Determine the (x, y) coordinate at the center of the cell enclosing the given text.  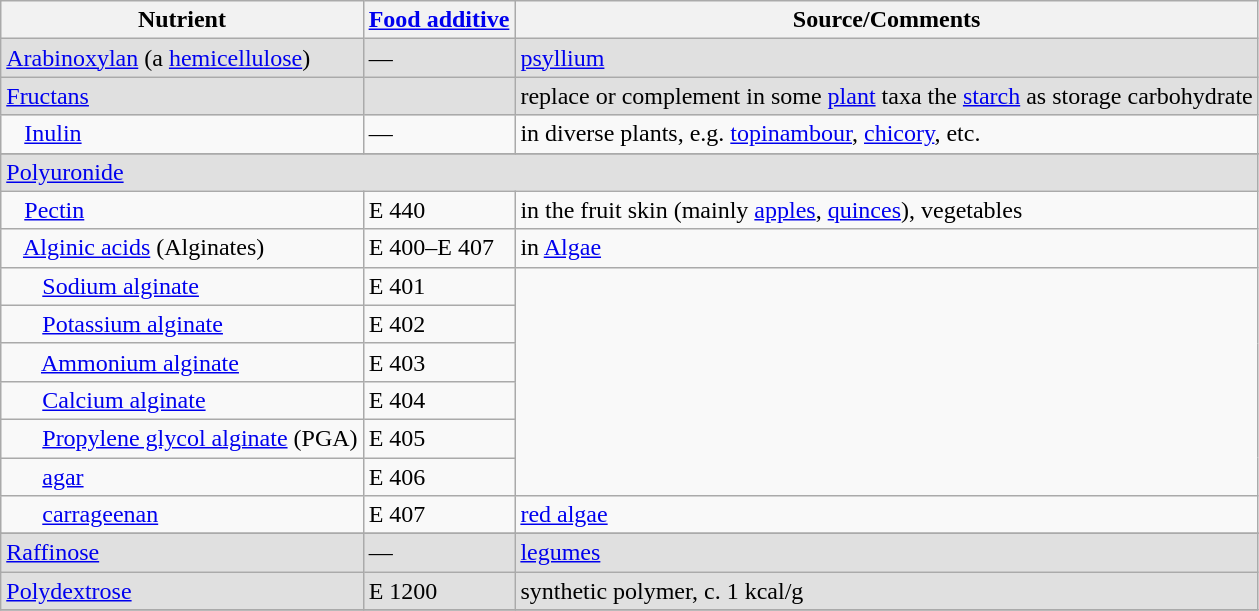
agar (182, 477)
E 402 (439, 324)
E 406 (439, 477)
in Algae (886, 248)
E 400–E 407 (439, 248)
E 440 (439, 210)
carrageenan (182, 515)
E 401 (439, 286)
Arabinoxylan (a hemicellulose) (182, 58)
Source/Comments (886, 20)
Sodium alginate (182, 286)
E 403 (439, 362)
Raffinose (182, 553)
synthetic polymer, c. 1 kcal/g (886, 591)
psyllium (886, 58)
legumes (886, 553)
Polydextrose (182, 591)
Potassium alginate (182, 324)
Polyuronide (630, 172)
Alginic acids (Alginates) (182, 248)
Pectin (182, 210)
red algae (886, 515)
E 404 (439, 400)
in diverse plants, e.g. topinambour, chicory, etc. (886, 134)
replace or complement in some plant taxa the starch as storage carbohydrate (886, 96)
Propylene glycol alginate (PGA) (182, 438)
E 405 (439, 438)
Ammonium alginate (182, 362)
Food additive (439, 20)
E 407 (439, 515)
Inulin (182, 134)
Nutrient (182, 20)
Calcium alginate (182, 400)
in the fruit skin (mainly apples, quinces), vegetables (886, 210)
E 1200 (439, 591)
Fructans (182, 96)
